Output the (x, y) coordinate of the center of the cell containing the given text.  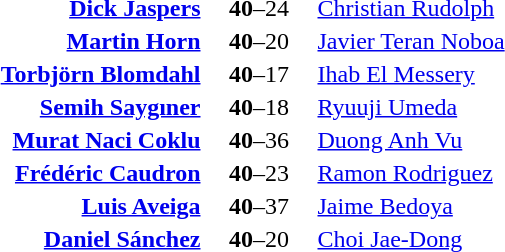
40–17 (259, 74)
40–23 (259, 173)
40–20 (259, 41)
40–37 (259, 206)
40–18 (259, 107)
40–36 (259, 140)
